For the text-containing cell, return its midpoint in (x, y) coordinate format. 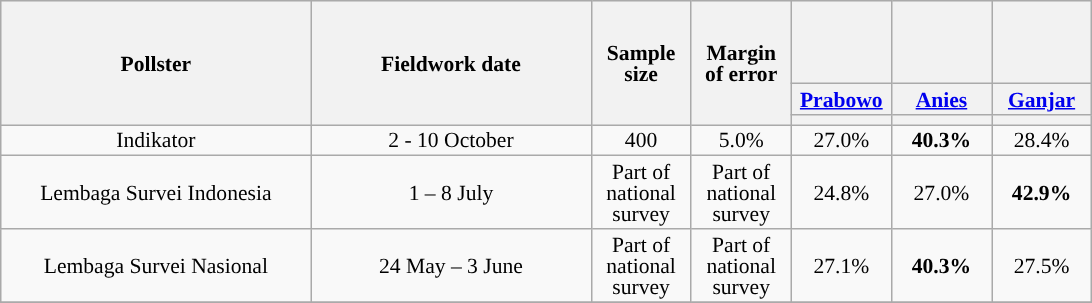
Fieldwork date (451, 63)
24.8% (841, 192)
27.5% (1042, 266)
Lembaga Survei Nasional (156, 266)
Ganjar (1042, 100)
1 – 8 July (451, 192)
Indikator (156, 140)
Prabowo (841, 100)
28.4% (1042, 140)
400 (641, 140)
42.9% (1042, 192)
Margin of error (741, 63)
Pollster (156, 63)
Sample size (641, 63)
5.0% (741, 140)
Anies (941, 100)
24 May – 3 June (451, 266)
Lembaga Survei Indonesia (156, 192)
27.1% (841, 266)
2 - 10 October (451, 140)
